Detect which cell encompasses the target text, then output its [X, Y] center coordinate. 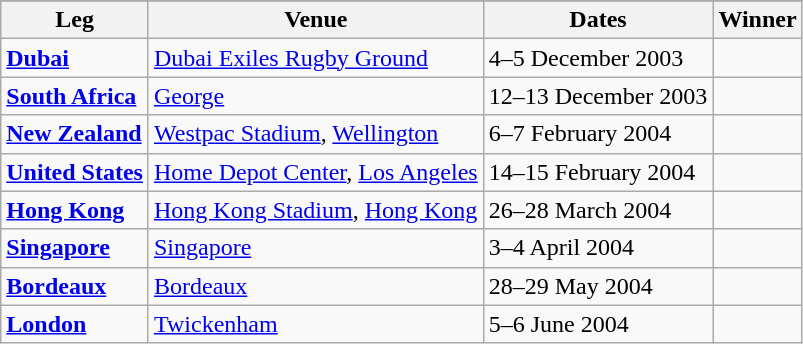
Home Depot Center, Los Angeles [316, 172]
26–28 March 2004 [598, 210]
George [316, 96]
United States [75, 172]
Dates [598, 20]
3–4 April 2004 [598, 248]
London [75, 324]
Hong Kong [75, 210]
New Zealand [75, 134]
Leg [75, 20]
Westpac Stadium, Wellington [316, 134]
4–5 December 2003 [598, 58]
Dubai [75, 58]
Winner [758, 20]
6–7 February 2004 [598, 134]
28–29 May 2004 [598, 286]
14–15 February 2004 [598, 172]
Venue [316, 20]
South Africa [75, 96]
Dubai Exiles Rugby Ground [316, 58]
5–6 June 2004 [598, 324]
12–13 December 2003 [598, 96]
Twickenham [316, 324]
Hong Kong Stadium, Hong Kong [316, 210]
